Determine the (x, y) coordinate at the center of the cell enclosing the given text.  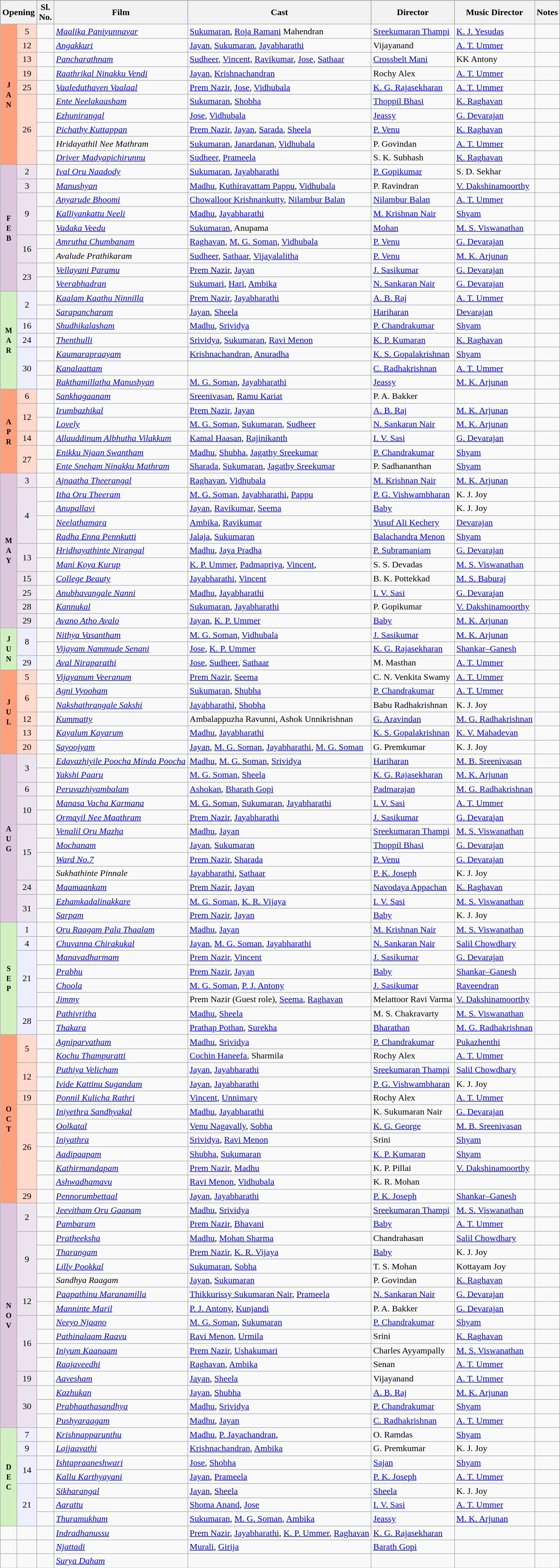
Ezhamkadalinakkare (121, 901)
Kummatty (121, 719)
Raveendran (495, 985)
MAR (9, 340)
K. G. George (412, 1126)
M. G. Soman, Jayabharathi, Pappu (280, 494)
Driver Madyapichirunnu (121, 157)
20 (27, 747)
Jose, Shobha (280, 1463)
Senan (412, 1364)
Manavadharmam (121, 957)
M. G. Soman, Sukumaran, Sudheer (280, 424)
Puthiya Velicham (121, 1070)
Sharada, Sukumaran, Jagathy Sreekumar (280, 466)
JAN (9, 94)
M. S. Chakravarty (412, 1014)
OCT (9, 1119)
Prem Nazir, Jayan, Sarada, Sheela (280, 129)
Ezhunirangal (121, 115)
K. P. Pillai (412, 1168)
K. R. Mohan (412, 1182)
Madhu, Kuthiravattam Pappu, Vidhubala (280, 185)
JUL (9, 712)
Jayan, M. G. Soman, Jayabharathi (280, 943)
Murali, Girija (280, 1547)
1 (27, 929)
K. P. Ummer, Padmapriya, Vincent, (280, 564)
Enikku Njaan Swantham (121, 452)
Prem Nazir, Bhavani (280, 1224)
Maalika Paniyunnavar (121, 31)
Ente Sneham Ninakku Mathram (121, 466)
23 (27, 277)
Ormayil Nee Maathram (121, 817)
Madhu, M. G. Soman, Srividya (280, 761)
Oru Raagam Pala Thaalam (121, 929)
Thakara (121, 1028)
Ajnaatha Theerangal (121, 480)
Prem Nazir (Guest role), Seema, Raghavan (280, 999)
Krishnapparunthu (121, 1435)
Ishtapraaneshwari (121, 1463)
Pushyaraagam (121, 1421)
Sukumaran, M. G. Soman, Ambika (280, 1519)
Mohan (412, 228)
M. G. Soman, Jayabharathi (280, 382)
Radha Enna Pennkutti (121, 536)
Sankhagaanam (121, 396)
Iniyathra (121, 1140)
Sarpam (121, 915)
Sreenivasan, Ramu Kariat (280, 396)
Prem Nazir, Vincent (280, 957)
Hridhayathinte Nirangal (121, 550)
Lilly Pookkal (121, 1266)
M. G. Soman, P. J. Antony (280, 985)
Kazhukan (121, 1393)
Jayabharathi, Sathaar (280, 873)
Vadaka Veedu (121, 228)
Kallu Karthyayani (121, 1477)
Paapathinu Maranamilla (121, 1294)
Vijayam Nammude Senani (121, 649)
M. G. Soman, K. R. Vijaya (280, 901)
Music Director (495, 13)
Indradhanussu (121, 1533)
Sukumaran, Shobha (280, 101)
Shudhikalasham (121, 326)
Kanalaattam (121, 368)
Angakkuri (121, 45)
Vellayani Paramu (121, 270)
Madhu, Jaya Pradha (280, 550)
Balachandra Menon (412, 536)
Jayan, M. G. Soman, Jayabharathi, M. G. Soman (280, 747)
Edavazhiyile Poocha Minda Poocha (121, 761)
Sukumaran, Roja Ramani Mahendran (280, 31)
Kamal Haasan, Rajinikanth (280, 438)
Anupallavi (121, 508)
Crossbelt Mani (412, 59)
Padmarajan (412, 789)
Notes (547, 13)
Prem Nazir, K. R. Vijaya (280, 1252)
Madhu, Shubha, Jagathy Sreekumar (280, 452)
Chandrahasan (412, 1238)
P. J. Antony, Kunjandi (280, 1308)
Surya Daham (121, 1561)
Krishnachandran, Anuradha (280, 354)
Sukumari, Hari, Ambika (280, 284)
Jayan, Krishnachandran (280, 73)
Bharathan (412, 1028)
Yusuf Ali Kechery (412, 522)
C. N. Venkita Swamy (412, 677)
Pukazhenthi (495, 1042)
Choola (121, 985)
Shoma Anand, Jose (280, 1505)
Mochanam (121, 845)
Prem Nazir, Seema (280, 677)
Babu Radhakrishnan (412, 705)
Aval Niraparathi (121, 663)
Amrutha Chumbanam (121, 242)
Peruvazhiyambalam (121, 789)
Shubha, Sukumaran (280, 1154)
Lovely (121, 424)
Tharangam (121, 1252)
P. Subramaniam (412, 550)
Srividya, Sukumaran, Ravi Menon (280, 340)
Sheela (412, 1491)
Maamaankam (121, 887)
Kannukal (121, 606)
Prem Nazir, Madhu (280, 1168)
G. Aravindan (412, 719)
Prabhu (121, 971)
KK Antony (495, 59)
Pratheeksha (121, 1238)
Avalude Prathikaram (121, 256)
MAY (9, 551)
10 (27, 810)
M. Masthan (412, 663)
Aadipaapam (121, 1154)
Sikharangal (121, 1491)
College Beauty (121, 578)
Rakthamillatha Manushyan (121, 382)
Srividya, Ravi Menon (280, 1140)
Raghavan, M. G. Soman, Vidhubala (280, 242)
Raathrikal Ninakku Vendi (121, 73)
27 (27, 459)
Jayan, Shubha (280, 1393)
DEC (9, 1477)
Prem Nazir, Sharada (280, 859)
Film (121, 13)
Itha Oru Theeram (121, 494)
Venu Nagavally, Sobha (280, 1126)
P. Sadhananthan (412, 466)
Sukumaran, Shubha (280, 691)
Vijayanum Veeranum (121, 677)
Sandhya Raagam (121, 1280)
Thikkurissy Sukumaran Nair, Prameela (280, 1294)
Venalil Oru Mazha (121, 831)
Jayan, Prameela (280, 1477)
Raghavan, Ambika (280, 1364)
Raajaveedhi (121, 1364)
Anubhavangale Nanni (121, 592)
Lajjaavathi (121, 1449)
Oolkatal (121, 1126)
Vincent, Unnimary (280, 1098)
Kayalum Kayarum (121, 733)
Melattoor Ravi Varma (412, 999)
Pathinalaam Raavu (121, 1336)
Sukumaran, Sobha (280, 1266)
Pichathy Kuttappan (121, 129)
Sudheer, Vincent, Ravikumar, Jose, Sathaar (280, 59)
Prem Nazir, Jayabharathi, K. P. Ummer, Raghavan (280, 1533)
Manasa Vacha Karmana (121, 803)
Anyarude Bhoomi (121, 200)
Cochin Haneefa, Sharmila (280, 1056)
Aarattu (121, 1505)
Ambika, Ravikumar (280, 522)
31 (27, 908)
S. K. Subhash (412, 157)
Ravi Menon, Vidhubala (280, 1182)
Jose, K. P. Ummer (280, 649)
Barath Gopi (412, 1547)
JUN (9, 649)
S. D. Sekhar (495, 171)
Nithya Vasantham (121, 634)
K. V. Mahadevan (495, 733)
Director (412, 13)
Nakshathrangale Sakshi (121, 705)
APR (9, 431)
Yakshi Paaru (121, 775)
Thenthulli (121, 340)
Sl.No. (45, 13)
Charles Ayyampally (412, 1350)
Hridayathil Nee Mathram (121, 143)
Prabhaathasandhya (121, 1407)
Neeyo Njaano (121, 1322)
Opening (18, 13)
Nilambur Balan (412, 200)
Madhu, Mohan Sharma (280, 1238)
Jayabharathi, Shobha (280, 705)
Irumbazhikal (121, 410)
AUG (9, 838)
Jose, Vidhubala (280, 115)
Vaaleduthaven Vaalaal (121, 87)
M. G. Soman, Vidhubala (280, 634)
Chowalloor Krishnankutty, Nilambur Balan (280, 200)
Jalaja, Sukumaran (280, 536)
Njattadi (121, 1547)
Ival Oru Naadody (121, 171)
Thuramukham (121, 1519)
FEB (9, 228)
Aavesham (121, 1378)
Pathivritha (121, 1014)
Ravi Menon, Urmila (280, 1336)
Ivide Kattinu Sugandam (121, 1084)
Ward No.7 (121, 859)
Sarapancharam (121, 312)
Jeevitham Oru Gaanam (121, 1210)
Prem Nazir, Jose, Vidhubala (280, 87)
Madhu, Sheela (280, 1014)
M. G. Soman, Sukumaran (280, 1322)
Pennorumbettaal (121, 1196)
Madhu, P. Jayachandran, (280, 1435)
Allauddinum Albhutha Vilakkum (121, 438)
Ente Neelakaasham (121, 101)
Avano Atho Avalo (121, 620)
M. G. Soman, Sheela (280, 775)
Kaalam Kaathu Ninnilla (121, 298)
Sayoojyam (121, 747)
Pambaram (121, 1224)
K. Sukumaran Nair (412, 1112)
Ambalappuzha Ravunni, Ashok Unnikrishnan (280, 719)
Jayabharathi, Vincent (280, 578)
Navodaya Appachan (412, 887)
Sukumaran, Anupama (280, 228)
Mani Koya Kurup (121, 564)
S. S. Devadas (412, 564)
P. Ravindran (412, 185)
Kathirmandapam (121, 1168)
Raghavan, Vidhubala (280, 480)
Jayan, K. P. Ummer (280, 620)
Sudheer, Sathaar, Vijayalalitha (280, 256)
NOV (9, 1315)
Ashokan, Bharath Gopi (280, 789)
T. S. Mohan (412, 1266)
Prathap Pothan, Surekha (280, 1028)
Agni Vyooham (121, 691)
K. J. Yesudas (495, 31)
Prem Nazir, Ushakumari (280, 1350)
M. S. Baburaj (495, 578)
Kochu Thampuratti (121, 1056)
Agniparvatham (121, 1042)
Iniyethra Sandhyakal (121, 1112)
Manninte Maril (121, 1308)
Kaumarapraayam (121, 354)
B. K. Pottekkad (412, 578)
Kalliyankattu Neeli (121, 214)
Chuvanna Chirakukal (121, 943)
Jimmy (121, 999)
Veerabhadran (121, 284)
Cast (280, 13)
O. Ramdas (412, 1435)
Sukumaran, Janardanan, Vidhubala (280, 143)
Sukhathinte Pinnale (121, 873)
Pancharathnam (121, 59)
Ashwadhamavu (121, 1182)
7 (27, 1435)
M. G. Soman, Sukumaran, Jayabharathi (280, 803)
SEP (9, 978)
Iniyum Kaanaam (121, 1350)
Jose, Sudheer, Sathaar (280, 663)
Jayan, Ravikumar, Seema (280, 508)
Sajan (412, 1463)
Kottayam Joy (495, 1266)
Ponnil Kulicha Rathri (121, 1098)
8 (27, 642)
Krishnachandran, Ambika (280, 1449)
Neelathamara (121, 522)
Manushyan (121, 185)
Sudheer, Prameela (280, 157)
Jayan, Sukumaran, Jayabharathi (280, 45)
